Extract the (x, y) coordinate from the center of the cell holding the provided text.  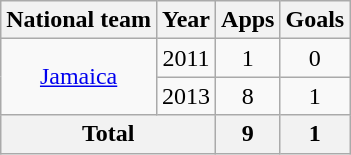
9 (248, 134)
Jamaica (79, 77)
Goals (315, 20)
Year (186, 20)
2013 (186, 96)
Total (108, 134)
8 (248, 96)
2011 (186, 58)
Apps (248, 20)
0 (315, 58)
National team (79, 20)
